Identify which cell holds the provided text, then report its (x, y) central coordinate. 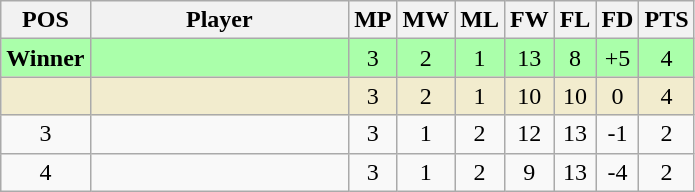
POS (46, 20)
-1 (618, 134)
Winner (46, 58)
+5 (618, 58)
8 (575, 58)
ML (480, 20)
FW (529, 20)
9 (529, 172)
0 (618, 96)
FD (618, 20)
MW (426, 20)
-4 (618, 172)
FL (575, 20)
12 (529, 134)
Player (220, 20)
PTS (666, 20)
MP (373, 20)
